Capture the cell that displays the provided text and extract its [X, Y] central coordinate. 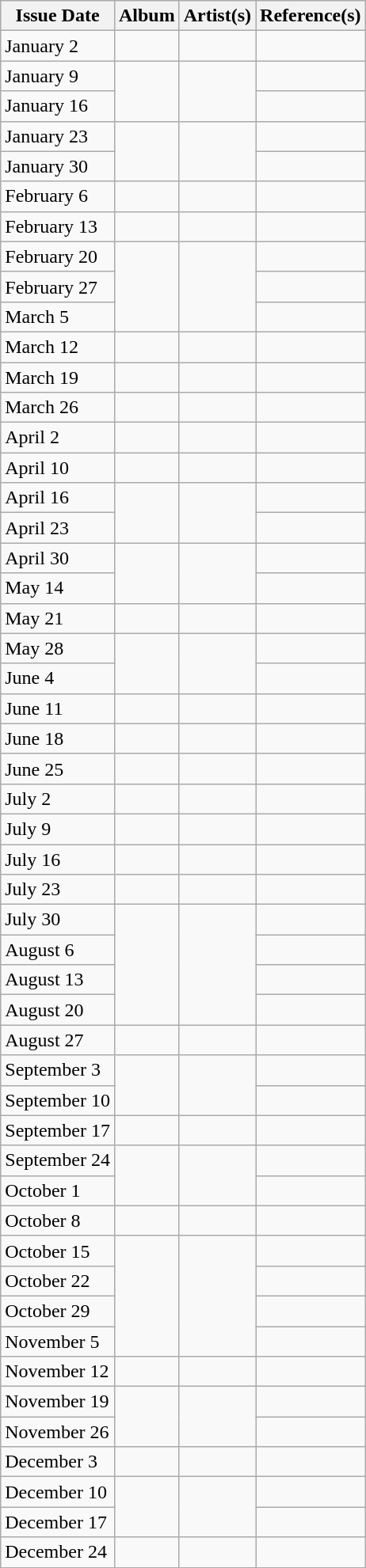
November 26 [58, 1432]
September 17 [58, 1130]
April 10 [58, 468]
Issue Date [58, 16]
October 1 [58, 1190]
August 20 [58, 1010]
February 27 [58, 287]
October 29 [58, 1311]
January 9 [58, 76]
Album [147, 16]
May 14 [58, 588]
July 23 [58, 890]
November 19 [58, 1402]
March 5 [58, 317]
February 20 [58, 256]
June 11 [58, 708]
Artist(s) [217, 16]
January 30 [58, 166]
March 12 [58, 347]
June 4 [58, 678]
May 28 [58, 648]
November 12 [58, 1372]
April 16 [58, 498]
August 27 [58, 1040]
July 30 [58, 920]
January 23 [58, 136]
June 25 [58, 769]
July 16 [58, 859]
February 13 [58, 226]
August 6 [58, 950]
August 13 [58, 980]
Reference(s) [311, 16]
January 2 [58, 46]
October 15 [58, 1251]
May 21 [58, 618]
March 26 [58, 408]
September 24 [58, 1160]
July 2 [58, 799]
October 8 [58, 1221]
July 9 [58, 829]
February 6 [58, 196]
December 24 [58, 1552]
April 30 [58, 558]
April 2 [58, 438]
December 3 [58, 1462]
January 16 [58, 106]
March 19 [58, 378]
October 22 [58, 1281]
June 18 [58, 738]
December 10 [58, 1492]
December 17 [58, 1522]
September 10 [58, 1100]
November 5 [58, 1342]
September 3 [58, 1070]
April 23 [58, 528]
